Provide the (X, Y) coordinate of the cell's center where the given text is located.  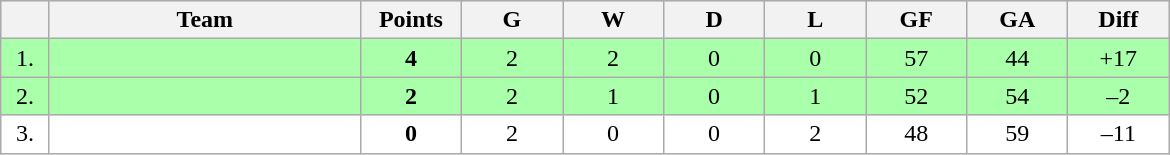
GF (916, 20)
L (816, 20)
G (512, 20)
48 (916, 134)
–2 (1118, 96)
54 (1018, 96)
3. (26, 134)
GA (1018, 20)
2. (26, 96)
44 (1018, 58)
57 (916, 58)
Diff (1118, 20)
Team (204, 20)
D (714, 20)
4 (410, 58)
59 (1018, 134)
W (612, 20)
+17 (1118, 58)
52 (916, 96)
1. (26, 58)
Points (410, 20)
–11 (1118, 134)
